Return the (X, Y) coordinate for the center point of the cell that contains the specified text.  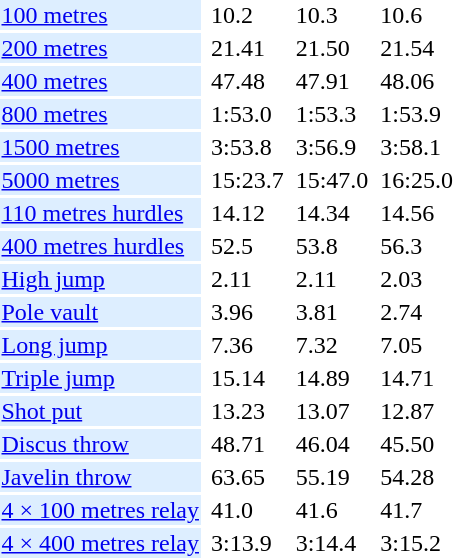
48.71 (247, 444)
200 metres (100, 48)
15.14 (247, 378)
4 × 400 metres relay (100, 543)
Discus throw (100, 444)
1:53.0 (247, 114)
5000 metres (100, 180)
47.48 (247, 81)
13.23 (247, 411)
13.07 (332, 411)
3.81 (332, 312)
800 metres (100, 114)
3:53.8 (247, 147)
1500 metres (100, 147)
55.19 (332, 477)
53.8 (332, 246)
63.65 (247, 477)
14.34 (332, 213)
1:53.3 (332, 114)
21.41 (247, 48)
52.5 (247, 246)
3:14.4 (332, 543)
46.04 (332, 444)
41.0 (247, 510)
15:47.0 (332, 180)
10.2 (247, 15)
15:23.7 (247, 180)
Shot put (100, 411)
High jump (100, 279)
4 × 100 metres relay (100, 510)
400 metres (100, 81)
21.50 (332, 48)
400 metres hurdles (100, 246)
7.36 (247, 345)
14.89 (332, 378)
3:13.9 (247, 543)
10.3 (332, 15)
47.91 (332, 81)
3:56.9 (332, 147)
110 metres hurdles (100, 213)
7.32 (332, 345)
Triple jump (100, 378)
Pole vault (100, 312)
14.12 (247, 213)
100 metres (100, 15)
Javelin throw (100, 477)
Long jump (100, 345)
41.6 (332, 510)
3.96 (247, 312)
